Provide the [x, y] coordinate of the cell's center where the given text is located.  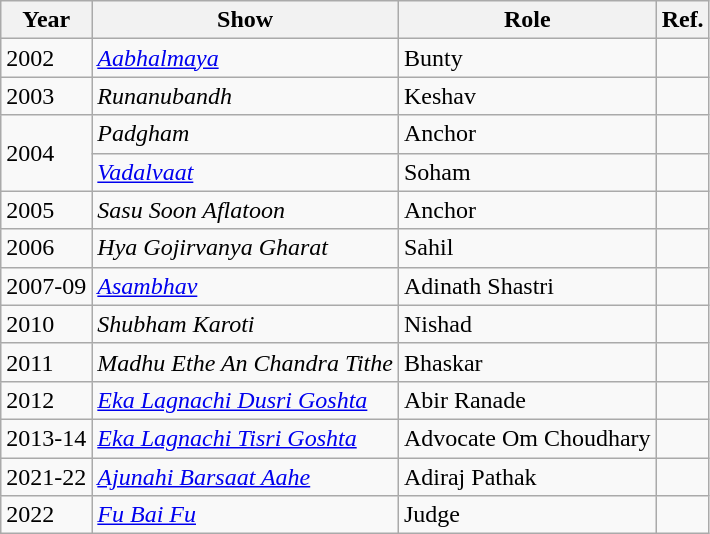
2022 [46, 515]
2011 [46, 362]
2004 [46, 153]
Sahil [527, 248]
Shubham Karoti [246, 324]
Hya Gojirvanya Gharat [246, 248]
2006 [46, 248]
Nishad [527, 324]
Aabhalmaya [246, 58]
2003 [46, 96]
Eka Lagnachi Tisri Goshta [246, 438]
Year [46, 20]
Sasu Soon Aflatoon [246, 210]
Advocate Om Choudhary [527, 438]
Keshav [527, 96]
Role [527, 20]
Asambhav [246, 286]
Bunty [527, 58]
Runanubandh [246, 96]
Adinath Shastri [527, 286]
Adiraj Pathak [527, 477]
2012 [46, 400]
2013-14 [46, 438]
Soham [527, 172]
Eka Lagnachi Dusri Goshta [246, 400]
2002 [46, 58]
Padgham [246, 134]
Bhaskar [527, 362]
Show [246, 20]
Judge [527, 515]
2005 [46, 210]
Vadalvaat [246, 172]
Ref. [682, 20]
Ajunahi Barsaat Aahe [246, 477]
Madhu Ethe An Chandra Tithe [246, 362]
2007-09 [46, 286]
2010 [46, 324]
Fu Bai Fu [246, 515]
Abir Ranade [527, 400]
2021-22 [46, 477]
